Output the [x, y] coordinate of the center of the cell containing the given text.  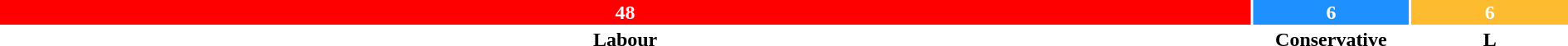
48 [626, 12]
